Determine the [X, Y] coordinate at the center of the cell enclosing the given text.  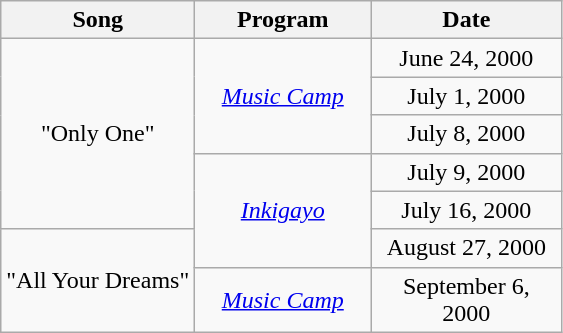
July 9, 2000 [466, 172]
Song [98, 20]
June 24, 2000 [466, 58]
July 16, 2000 [466, 210]
Inkigayo [283, 210]
"Only One" [98, 134]
Date [466, 20]
September 6, 2000 [466, 300]
July 8, 2000 [466, 134]
July 1, 2000 [466, 96]
August 27, 2000 [466, 248]
"All Your Dreams" [98, 280]
Program [283, 20]
